Return the [x, y] coordinate for the center point of the cell that contains the specified text.  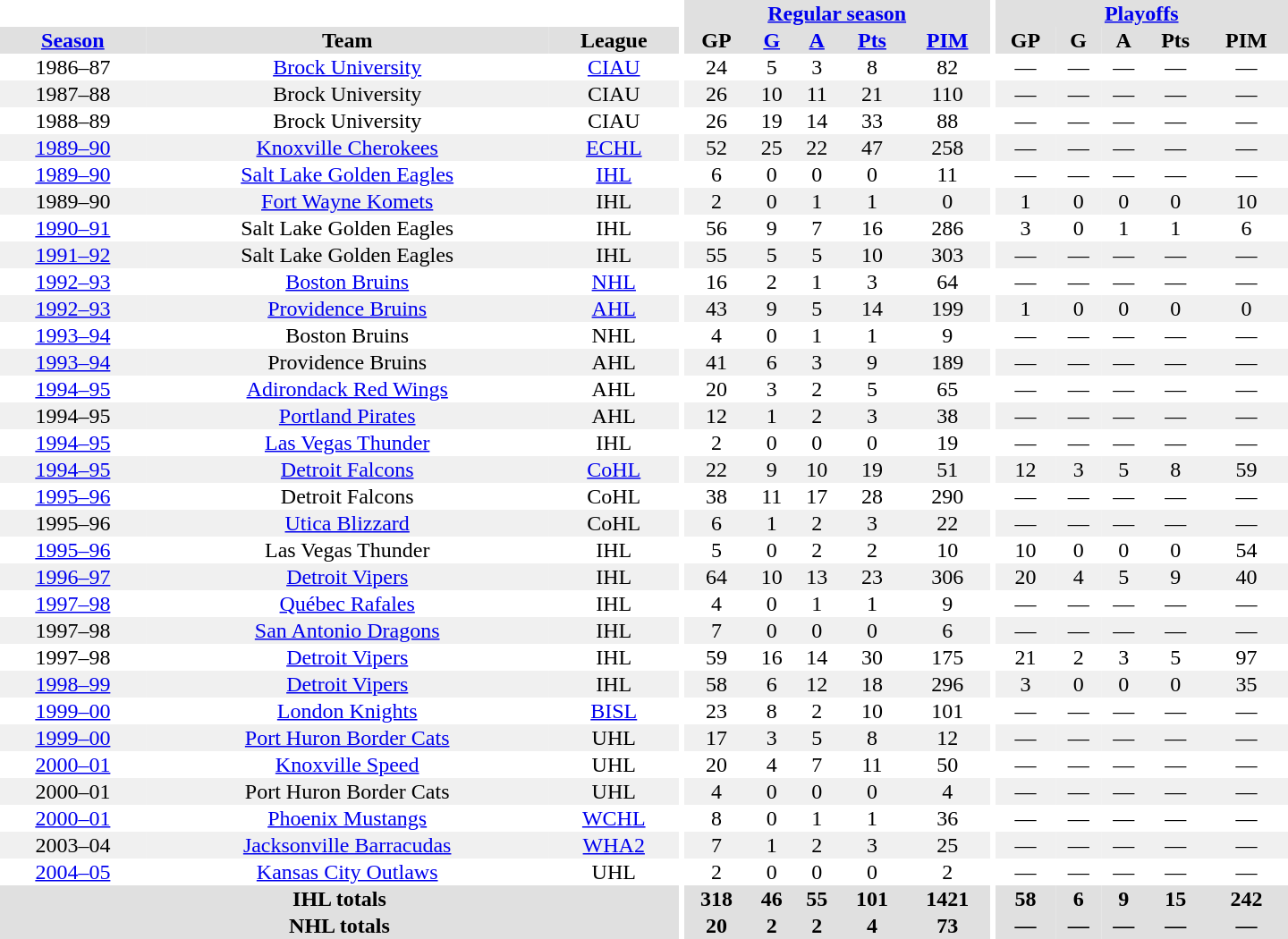
41 [717, 362]
30 [871, 657]
65 [946, 389]
43 [717, 309]
50 [946, 765]
San Antonio Dragons [347, 630]
IHL totals [340, 899]
286 [946, 228]
258 [946, 148]
15 [1175, 899]
24 [717, 67]
88 [946, 121]
306 [946, 577]
82 [946, 67]
318 [717, 899]
36 [946, 818]
54 [1247, 550]
London Knights [347, 711]
47 [871, 148]
Jacksonville Barracudas [347, 845]
46 [771, 899]
League [614, 40]
NHL totals [340, 926]
33 [871, 121]
Playoffs [1141, 13]
51 [946, 469]
Québec Rafales [347, 604]
1421 [946, 899]
BISL [614, 711]
303 [946, 255]
Kansas City Outlaws [347, 872]
1996–97 [73, 577]
56 [717, 228]
52 [717, 148]
73 [946, 926]
WHA2 [614, 845]
18 [871, 684]
2003–04 [73, 845]
1987–88 [73, 94]
35 [1247, 684]
Fort Wayne Komets [347, 201]
189 [946, 362]
97 [1247, 657]
Portland Pirates [347, 416]
199 [946, 309]
Knoxville Speed [347, 765]
296 [946, 684]
Phoenix Mustangs [347, 818]
Team [347, 40]
Utica Blizzard [347, 523]
1988–89 [73, 121]
40 [1247, 577]
Adirondack Red Wings [347, 389]
WCHL [614, 818]
1990–91 [73, 228]
1991–92 [73, 255]
Regular season [837, 13]
Season [73, 40]
242 [1247, 899]
1998–99 [73, 684]
290 [946, 496]
Knoxville Cherokees [347, 148]
28 [871, 496]
13 [818, 577]
1986–87 [73, 67]
ECHL [614, 148]
2004–05 [73, 872]
175 [946, 657]
110 [946, 94]
